Locate the cell with the specified text and output its (X, Y) center coordinate. 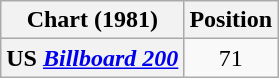
71 (231, 58)
Position (231, 20)
Chart (1981) (92, 20)
US Billboard 200 (92, 58)
